Capture the cell that displays the provided text and extract its [X, Y] central coordinate. 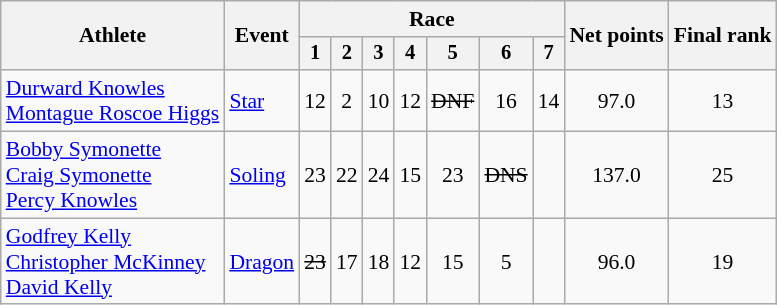
Durward KnowlesMontague Roscoe Higgs [113, 100]
Net points [616, 36]
7 [549, 54]
3 [379, 54]
Event [262, 36]
DNF [452, 100]
Star [262, 100]
19 [723, 262]
13 [723, 100]
Final rank [723, 36]
Race [432, 19]
25 [723, 176]
10 [379, 100]
Dragon [262, 262]
18 [379, 262]
1 [315, 54]
Athlete [113, 36]
24 [379, 176]
6 [506, 54]
Soling [262, 176]
4 [410, 54]
137.0 [616, 176]
96.0 [616, 262]
14 [549, 100]
Godfrey KellyChristopher McKinneyDavid Kelly [113, 262]
DNS [506, 176]
Bobby SymonetteCraig SymonettePercy Knowles [113, 176]
22 [347, 176]
16 [506, 100]
17 [347, 262]
97.0 [616, 100]
